Scan for the cell matching the given text and deliver its [x, y] coordinate at center. 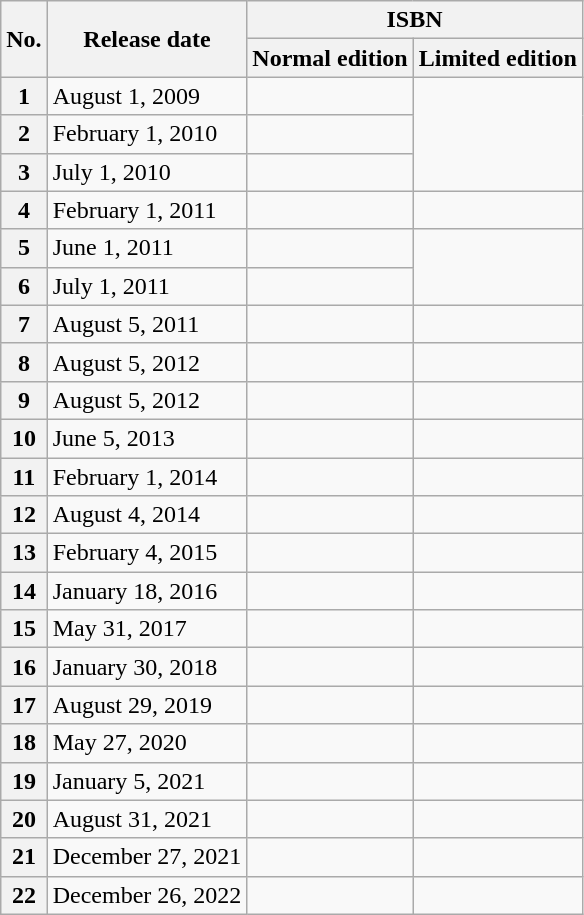
12 [24, 515]
June 1, 2011 [147, 248]
December 26, 2022 [147, 895]
August 5, 2011 [147, 324]
15 [24, 629]
18 [24, 743]
17 [24, 705]
9 [24, 400]
16 [24, 667]
8 [24, 362]
January 5, 2021 [147, 781]
21 [24, 857]
Limited edition [498, 58]
6 [24, 286]
June 5, 2013 [147, 438]
11 [24, 477]
20 [24, 819]
No. [24, 39]
2 [24, 134]
4 [24, 210]
1 [24, 96]
May 31, 2017 [147, 629]
7 [24, 324]
December 27, 2021 [147, 857]
10 [24, 438]
5 [24, 248]
3 [24, 172]
14 [24, 591]
January 18, 2016 [147, 591]
Normal edition [330, 58]
February 1, 2011 [147, 210]
13 [24, 553]
July 1, 2010 [147, 172]
February 1, 2014 [147, 477]
January 30, 2018 [147, 667]
February 1, 2010 [147, 134]
August 4, 2014 [147, 515]
August 1, 2009 [147, 96]
Release date [147, 39]
19 [24, 781]
August 31, 2021 [147, 819]
February 4, 2015 [147, 553]
August 29, 2019 [147, 705]
22 [24, 895]
ISBN [414, 20]
May 27, 2020 [147, 743]
July 1, 2011 [147, 286]
